Pinpoint the cell where the given text exists, returning its [X, Y] midpoint coordinate. 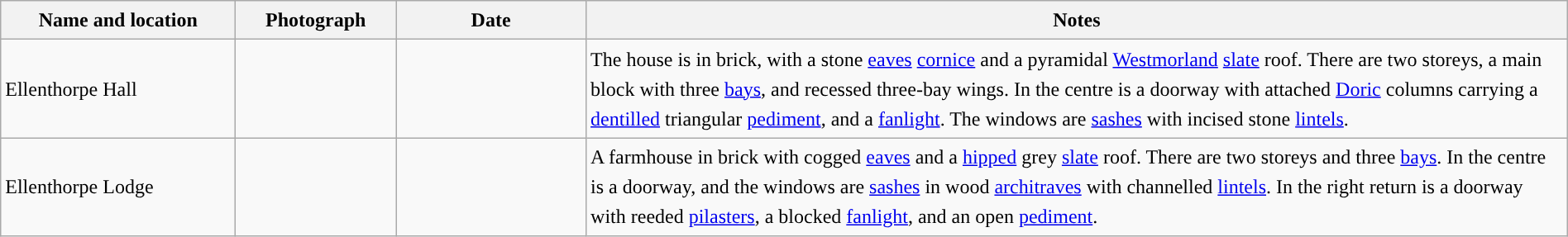
Date [491, 20]
Ellenthorpe Hall [118, 89]
Ellenthorpe Lodge [118, 187]
Photograph [316, 20]
Name and location [118, 20]
Notes [1077, 20]
